Determine the [x, y] coordinate at the center of the cell enclosing the given text.  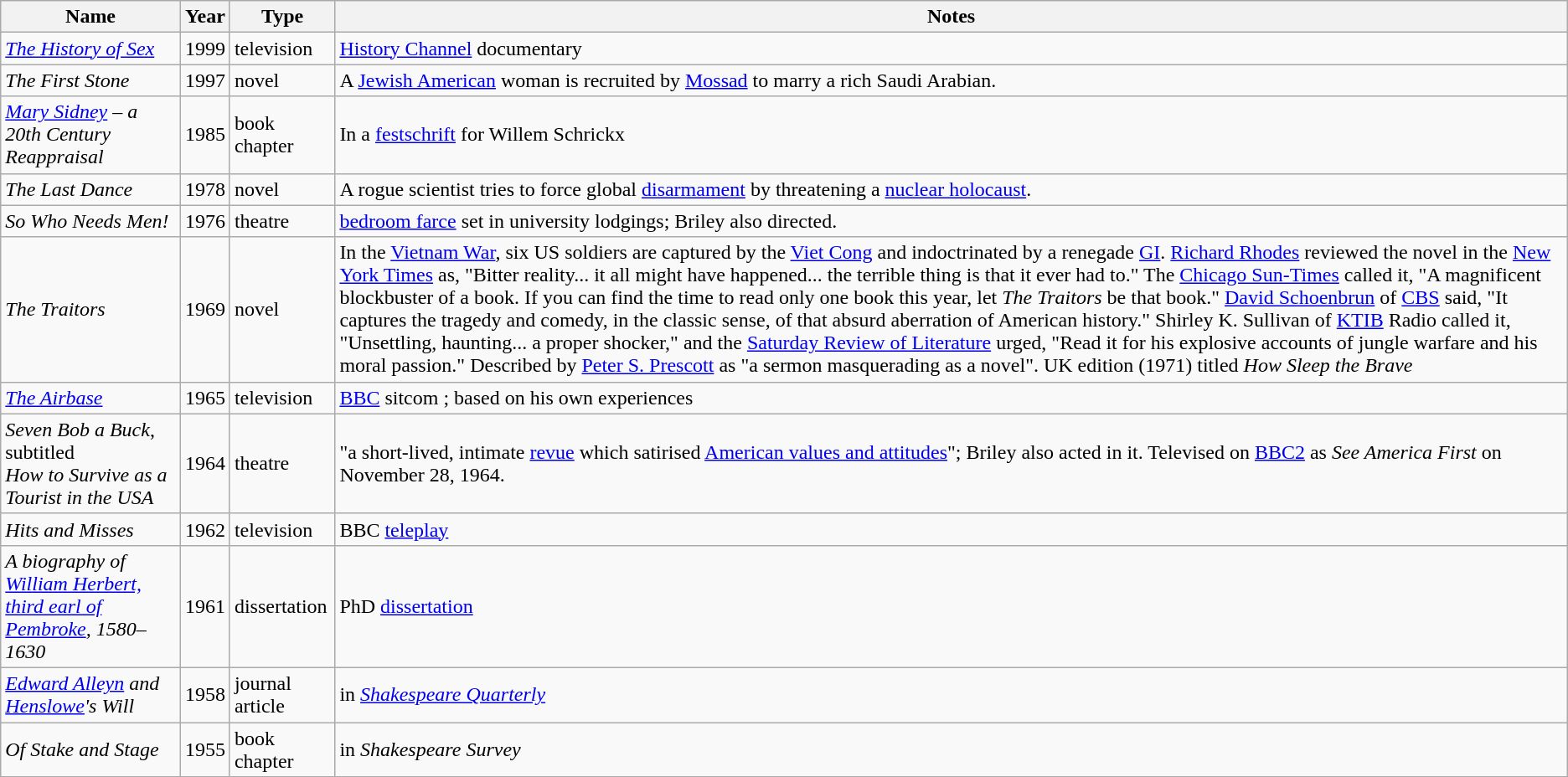
A biography of William Herbert, third earl of Pembroke, 1580–1630 [90, 606]
Seven Bob a Buck, subtitledHow to Survive as a Tourist in the USA [90, 464]
1999 [204, 49]
PhD dissertation [952, 606]
1955 [204, 749]
The History of Sex [90, 49]
1997 [204, 80]
1964 [204, 464]
BBC teleplay [952, 529]
Year [204, 17]
Hits and Misses [90, 529]
in Shakespeare Survey [952, 749]
The Last Dance [90, 189]
A rogue scientist tries to force global disarmament by threatening a nuclear holocaust. [952, 189]
1958 [204, 695]
Type [281, 17]
in Shakespeare Quarterly [952, 695]
1969 [204, 310]
The Airbase [90, 398]
A Jewish American woman is recruited by Mossad to marry a rich Saudi Arabian. [952, 80]
journal article [281, 695]
Edward Alleyn and Henslowe's Will [90, 695]
History Channel documentary [952, 49]
BBC sitcom ; based on his own experiences [952, 398]
Notes [952, 17]
1985 [204, 135]
dissertation [281, 606]
1978 [204, 189]
bedroom farce set in university lodgings; Briley also directed. [952, 221]
In a festschrift for Willem Schrickx [952, 135]
1976 [204, 221]
Of Stake and Stage [90, 749]
1965 [204, 398]
1961 [204, 606]
The First Stone [90, 80]
Mary Sidney – a 20th Century Reappraisal [90, 135]
So Who Needs Men! [90, 221]
1962 [204, 529]
Name [90, 17]
The Traitors [90, 310]
